Capture the cell that displays the provided text and extract its [x, y] central coordinate. 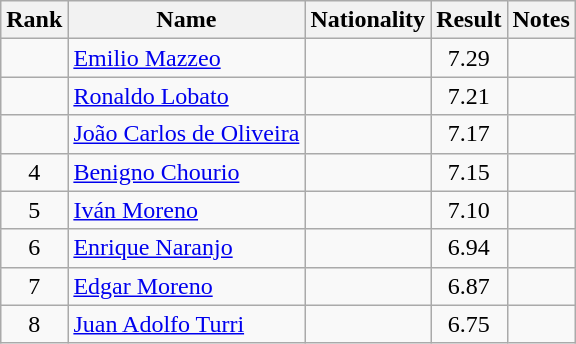
João Carlos de Oliveira [186, 134]
7.21 [469, 96]
Benigno Chourio [186, 172]
8 [34, 324]
7.15 [469, 172]
7 [34, 286]
Name [186, 20]
Notes [541, 20]
6.87 [469, 286]
Juan Adolfo Turri [186, 324]
Rank [34, 20]
5 [34, 210]
7.29 [469, 58]
7.10 [469, 210]
6.94 [469, 248]
7.17 [469, 134]
Emilio Mazzeo [186, 58]
Ronaldo Lobato [186, 96]
6.75 [469, 324]
Enrique Naranjo [186, 248]
Result [469, 20]
4 [34, 172]
6 [34, 248]
Iván Moreno [186, 210]
Nationality [368, 20]
Edgar Moreno [186, 286]
